Pinpoint the cell where the given text exists, returning its [x, y] midpoint coordinate. 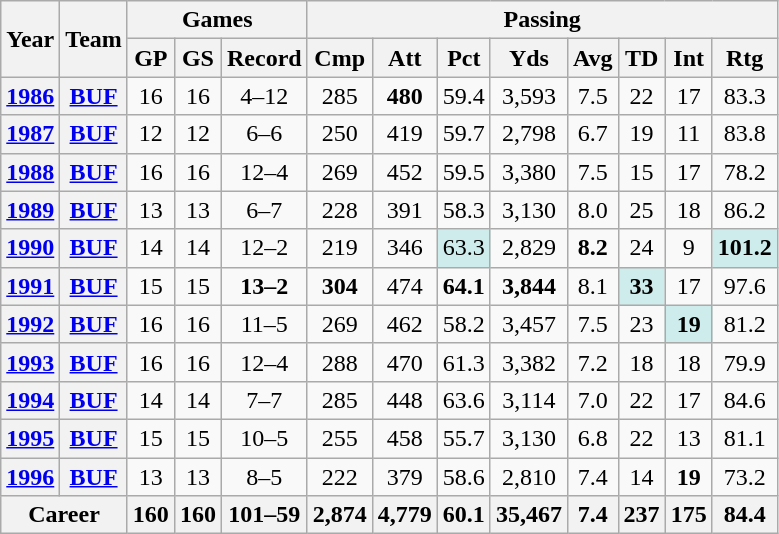
7.0 [592, 400]
11 [688, 134]
86.2 [744, 210]
448 [404, 400]
2,798 [528, 134]
8–5 [264, 477]
101–59 [264, 515]
Yds [528, 58]
58.2 [464, 324]
1992 [30, 324]
2,810 [528, 477]
458 [404, 438]
6.7 [592, 134]
391 [404, 210]
83.3 [744, 96]
Team [94, 39]
474 [404, 286]
3,380 [528, 172]
1986 [30, 96]
175 [688, 515]
GP [150, 58]
255 [340, 438]
Career [64, 515]
83.8 [744, 134]
24 [642, 248]
419 [404, 134]
1989 [30, 210]
8.1 [592, 286]
452 [404, 172]
250 [340, 134]
59.7 [464, 134]
78.2 [744, 172]
33 [642, 286]
2,829 [528, 248]
81.2 [744, 324]
Rtg [744, 58]
25 [642, 210]
59.5 [464, 172]
1996 [30, 477]
7–7 [264, 400]
4–12 [264, 96]
3,457 [528, 324]
4,779 [404, 515]
379 [404, 477]
58.3 [464, 210]
59.4 [464, 96]
10–5 [264, 438]
304 [340, 286]
3,593 [528, 96]
79.9 [744, 362]
101.2 [744, 248]
Pct [464, 58]
81.1 [744, 438]
84.6 [744, 400]
1987 [30, 134]
1990 [30, 248]
7.2 [592, 362]
Cmp [340, 58]
8.2 [592, 248]
288 [340, 362]
60.1 [464, 515]
84.4 [744, 515]
6–6 [264, 134]
Int [688, 58]
23 [642, 324]
8.0 [592, 210]
1993 [30, 362]
1994 [30, 400]
Games [217, 20]
3,844 [528, 286]
222 [340, 477]
3,382 [528, 362]
13–2 [264, 286]
Record [264, 58]
97.6 [744, 286]
12–2 [264, 248]
1995 [30, 438]
63.6 [464, 400]
GS [198, 58]
6.8 [592, 438]
58.6 [464, 477]
Avg [592, 58]
237 [642, 515]
346 [404, 248]
11–5 [264, 324]
64.1 [464, 286]
228 [340, 210]
55.7 [464, 438]
470 [404, 362]
Year [30, 39]
Att [404, 58]
6–7 [264, 210]
1988 [30, 172]
462 [404, 324]
3,114 [528, 400]
73.2 [744, 477]
63.3 [464, 248]
9 [688, 248]
2,874 [340, 515]
480 [404, 96]
Passing [542, 20]
61.3 [464, 362]
TD [642, 58]
35,467 [528, 515]
1991 [30, 286]
219 [340, 248]
